Capture the cell that displays the provided text and extract its (x, y) central coordinate. 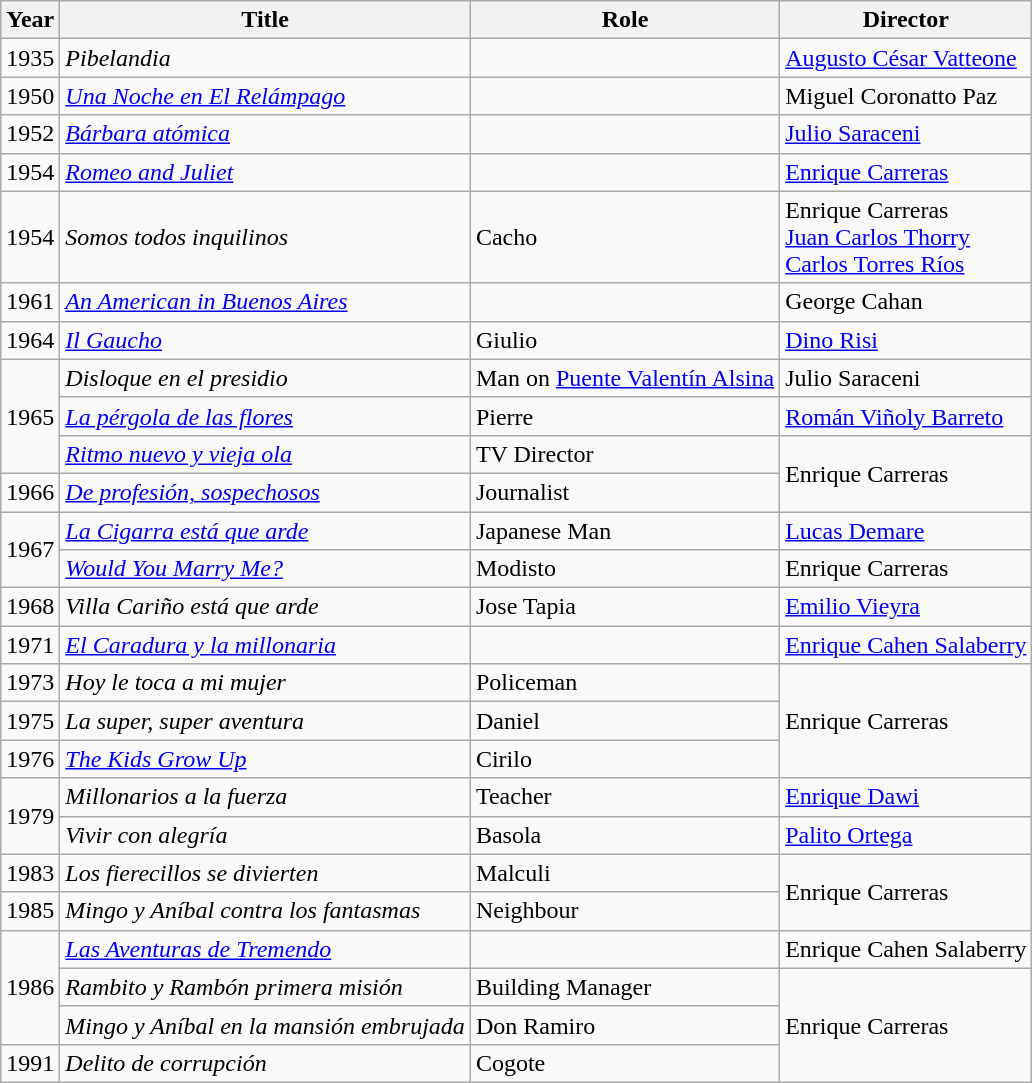
La Cigarra está que arde (266, 531)
Bárbara atómica (266, 134)
Japanese Man (624, 531)
Ritmo nuevo y vieja ola (266, 454)
Role (624, 20)
La pérgola de las flores (266, 416)
Cacho (624, 237)
Millonarios a la fuerza (266, 797)
Somos todos inquilinos (266, 237)
Mingo y Aníbal en la mansión embrujada (266, 1025)
1966 (30, 492)
1964 (30, 340)
Policeman (624, 683)
The Kids Grow Up (266, 759)
An American in Buenos Aires (266, 302)
Teacher (624, 797)
1979 (30, 816)
1973 (30, 683)
Las Aventuras de Tremendo (266, 949)
Director (906, 20)
Una Noche en El Relámpago (266, 96)
Dino Risi (906, 340)
Neighbour (624, 911)
Romeo and Juliet (266, 172)
1950 (30, 96)
Pibelandia (266, 58)
La super, super aventura (266, 721)
1965 (30, 416)
1967 (30, 550)
1991 (30, 1063)
1975 (30, 721)
Cirilo (624, 759)
Rambito y Rambón primera misión (266, 987)
1986 (30, 987)
1971 (30, 645)
Year (30, 20)
Palito Ortega (906, 835)
Los fierecillos se divierten (266, 873)
Don Ramiro (624, 1025)
Vivir con alegría (266, 835)
Enrique CarrerasJuan Carlos ThorryCarlos Torres Ríos (906, 237)
Daniel (624, 721)
Miguel Coronatto Paz (906, 96)
Villa Cariño está que arde (266, 607)
Enrique Dawi (906, 797)
1968 (30, 607)
1985 (30, 911)
1952 (30, 134)
De profesión, sospechosos (266, 492)
Augusto César Vatteone (906, 58)
Emilio Vieyra (906, 607)
Malculi (624, 873)
George Cahan (906, 302)
Giulio (624, 340)
Mingo y Aníbal contra los fantasmas (266, 911)
Journalist (624, 492)
Modisto (624, 569)
Man on Puente Valentín Alsina (624, 378)
Hoy le toca a mi mujer (266, 683)
Román Viñoly Barreto (906, 416)
Building Manager (624, 987)
1935 (30, 58)
1961 (30, 302)
Il Gaucho (266, 340)
Title (266, 20)
Delito de corrupción (266, 1063)
Cogote (624, 1063)
1976 (30, 759)
Disloque en el presidio (266, 378)
1983 (30, 873)
Jose Tapia (624, 607)
El Caradura y la millonaria (266, 645)
Pierre (624, 416)
TV Director (624, 454)
Basola (624, 835)
Would You Marry Me? (266, 569)
Lucas Demare (906, 531)
